Search for the cell housing the specified text and yield its [X, Y] center coordinate. 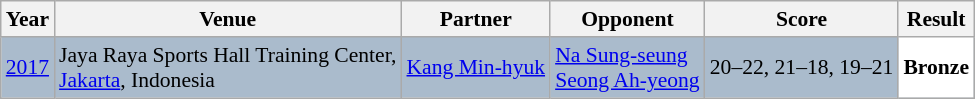
Score [802, 19]
Partner [476, 19]
Opponent [628, 19]
Bronze [936, 68]
20–22, 21–18, 19–21 [802, 68]
Year [28, 19]
Result [936, 19]
Jaya Raya Sports Hall Training Center,Jakarta, Indonesia [228, 68]
Venue [228, 19]
Kang Min-hyuk [476, 68]
2017 [28, 68]
Na Sung-seung Seong Ah-yeong [628, 68]
